Provide the (X, Y) coordinate of the cell's center where the given text is located.  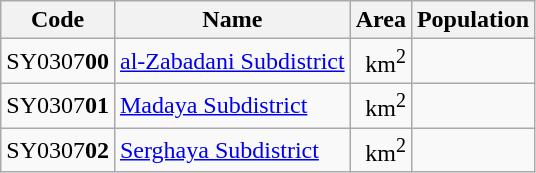
Madaya Subdistrict (232, 106)
Area (380, 20)
Population (472, 20)
al-Zabadani Subdistrict (232, 62)
SY030700 (58, 62)
Serghaya Subdistrict (232, 150)
SY030701 (58, 106)
Code (58, 20)
Name (232, 20)
SY030702 (58, 150)
